Determine the [X, Y] coordinate at the center of the cell enclosing the given text.  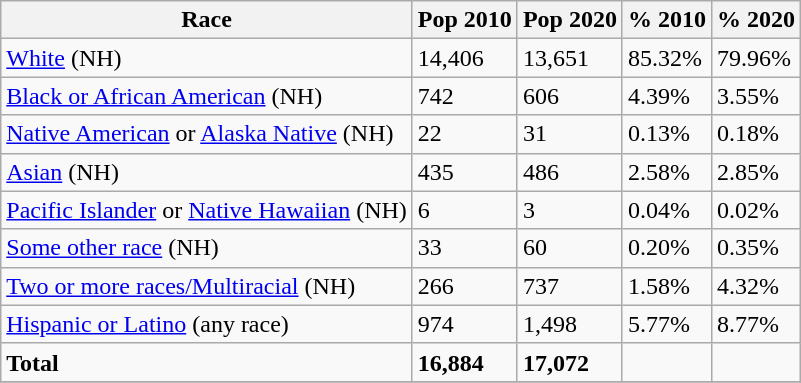
13,651 [570, 58]
1.58% [666, 286]
Some other race (NH) [207, 248]
974 [464, 324]
5.77% [666, 324]
3.55% [756, 96]
0.04% [666, 210]
435 [464, 172]
16,884 [464, 362]
1,498 [570, 324]
742 [464, 96]
22 [464, 134]
606 [570, 96]
Pop 2020 [570, 20]
Black or African American (NH) [207, 96]
2.85% [756, 172]
Pacific Islander or Native Hawaiian (NH) [207, 210]
85.32% [666, 58]
266 [464, 286]
79.96% [756, 58]
0.18% [756, 134]
0.35% [756, 248]
% 2020 [756, 20]
White (NH) [207, 58]
3 [570, 210]
33 [464, 248]
17,072 [570, 362]
Race [207, 20]
0.02% [756, 210]
Native American or Alaska Native (NH) [207, 134]
6 [464, 210]
14,406 [464, 58]
% 2010 [666, 20]
0.20% [666, 248]
Two or more races/Multiracial (NH) [207, 286]
8.77% [756, 324]
4.39% [666, 96]
Pop 2010 [464, 20]
Asian (NH) [207, 172]
4.32% [756, 286]
60 [570, 248]
Hispanic or Latino (any race) [207, 324]
486 [570, 172]
737 [570, 286]
31 [570, 134]
2.58% [666, 172]
Total [207, 362]
0.13% [666, 134]
